Return [x, y] of the center of cell containing provided text 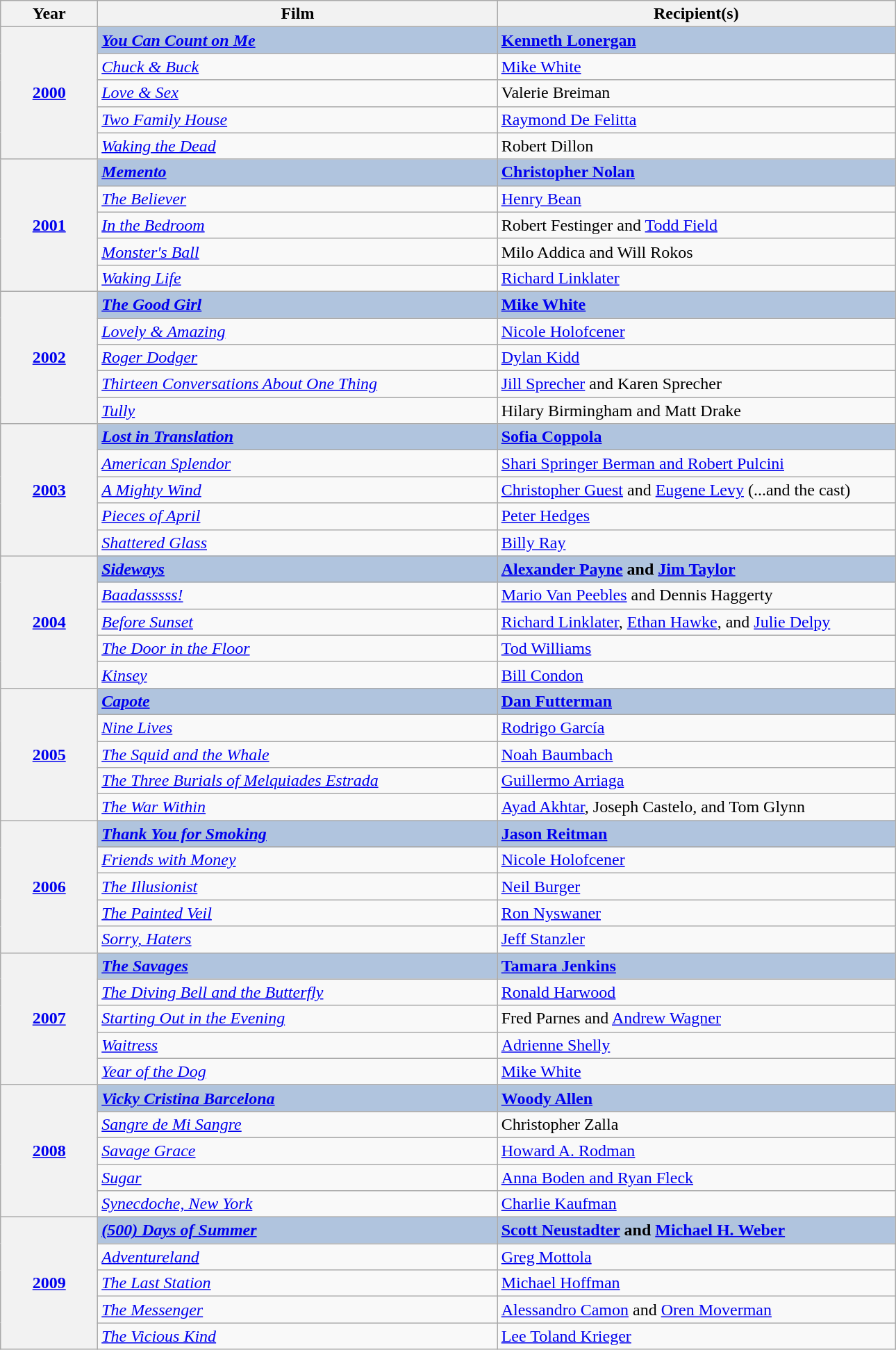
The War Within [297, 807]
Neil Burger [696, 887]
Sangre de Mi Sangre [297, 1124]
Lovely & Amazing [297, 331]
Year [49, 14]
Chuck & Buck [297, 67]
Hilary Birmingham and Matt Drake [696, 411]
Two Family House [297, 120]
Starting Out in the Evening [297, 1019]
Michael Hoffman [696, 1283]
Monster's Ball [297, 252]
Dylan Kidd [696, 358]
Ronald Harwood [696, 992]
2001 [49, 225]
Fred Parnes and Andrew Wagner [696, 1019]
Love & Sex [297, 93]
Friends with Money [297, 860]
Tamara Jenkins [696, 966]
In the Bedroom [297, 225]
The Diving Bell and the Butterfly [297, 992]
The Last Station [297, 1283]
Bill Condon [696, 675]
Film [297, 14]
Mario Van Peebles and Dennis Haggerty [696, 595]
2004 [49, 622]
Christopher Guest and Eugene Levy (...and the cast) [696, 490]
Noah Baumbach [696, 754]
American Splendor [297, 463]
Henry Bean [696, 199]
Ron Nyswaner [696, 913]
Kinsey [297, 675]
The Savages [297, 966]
A Mighty Wind [297, 490]
2007 [49, 1019]
Recipient(s) [696, 14]
2002 [49, 357]
Ayad Akhtar, Joseph Castelo, and Tom Glynn [696, 807]
Robert Dillon [696, 146]
Waitress [297, 1045]
Richard Linklater [696, 278]
The Believer [297, 199]
Sideways [297, 569]
Adventureland [297, 1257]
2003 [49, 490]
Christopher Zalla [696, 1124]
Robert Festinger and Todd Field [696, 225]
Baadasssss! [297, 595]
Before Sunset [297, 622]
Waking Life [297, 278]
Scott Neustadter and Michael H. Weber [696, 1230]
The Three Burials of Melquiades Estrada [297, 781]
Raymond De Felitta [696, 120]
Shari Springer Berman and Robert Pulcini [696, 463]
The Illusionist [297, 887]
Peter Hedges [696, 516]
2008 [49, 1151]
Savage Grace [297, 1151]
You Can Count on Me [297, 40]
The Good Girl [297, 304]
2009 [49, 1283]
Alexander Payne and Jim Taylor [696, 569]
Memento [297, 172]
The Squid and the Whale [297, 754]
Nine Lives [297, 727]
Christopher Nolan [696, 172]
The Door in the Floor [297, 648]
Waking the Dead [297, 146]
Dan Futterman [696, 701]
Sorry, Haters [297, 939]
Howard A. Rodman [696, 1151]
Thank You for Smoking [297, 834]
2000 [49, 93]
Woody Allen [696, 1098]
Roger Dodger [297, 358]
Jeff Stanzler [696, 939]
Jill Sprecher and Karen Sprecher [696, 384]
Year of the Dog [297, 1071]
Sofia Coppola [696, 437]
Richard Linklater, Ethan Hawke, and Julie Delpy [696, 622]
The Vicious Kind [297, 1336]
2006 [49, 887]
Milo Addica and Will Rokos [696, 252]
Charlie Kaufman [696, 1204]
Vicky Cristina Barcelona [297, 1098]
Lee Toland Krieger [696, 1336]
Tod Williams [696, 648]
Valerie Breiman [696, 93]
Pieces of April [297, 516]
The Painted Veil [297, 913]
Capote [297, 701]
Guillermo Arriaga [696, 781]
Jason Reitman [696, 834]
Thirteen Conversations About One Thing [297, 384]
The Messenger [297, 1310]
Sugar [297, 1178]
Anna Boden and Ryan Fleck [696, 1178]
Kenneth Lonergan [696, 40]
Shattered Glass [297, 543]
Synecdoche, New York [297, 1204]
Adrienne Shelly [696, 1045]
Billy Ray [696, 543]
Lost in Translation [297, 437]
Rodrigo García [696, 727]
Alessandro Camon and Oren Moverman [696, 1310]
Greg Mottola [696, 1257]
(500) Days of Summer [297, 1230]
2005 [49, 754]
Tully [297, 411]
